Return [X, Y] of the center of cell containing provided text 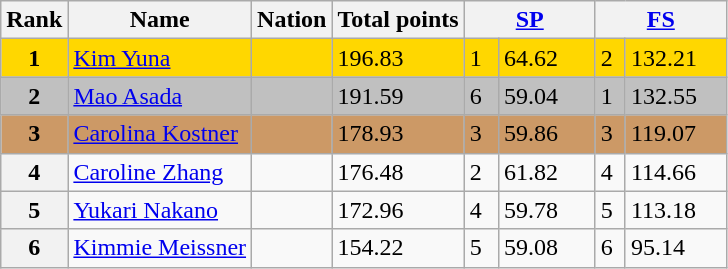
Rank [34, 20]
Kimmie Meissner [160, 248]
59.08 [546, 248]
Name [160, 20]
Nation [292, 20]
61.82 [546, 172]
Caroline Zhang [160, 172]
Mao Asada [160, 96]
64.62 [546, 58]
132.55 [676, 96]
Carolina Kostner [160, 134]
Kim Yuna [160, 58]
SP [530, 20]
119.07 [676, 134]
176.48 [398, 172]
178.93 [398, 134]
59.78 [546, 210]
196.83 [398, 58]
114.66 [676, 172]
113.18 [676, 210]
Yukari Nakano [160, 210]
191.59 [398, 96]
132.21 [676, 58]
FS [660, 20]
95.14 [676, 248]
172.96 [398, 210]
154.22 [398, 248]
59.04 [546, 96]
Total points [398, 20]
59.86 [546, 134]
